Locate the cell with the specified text and output its (X, Y) center coordinate. 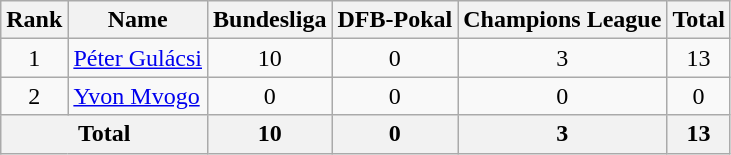
1 (34, 58)
Yvon Mvogo (138, 96)
2 (34, 96)
Name (138, 20)
Péter Gulácsi (138, 58)
DFB-Pokal (395, 20)
Champions League (562, 20)
Rank (34, 20)
Bundesliga (270, 20)
